Output the (X, Y) coordinate of the center of the cell containing the given text.  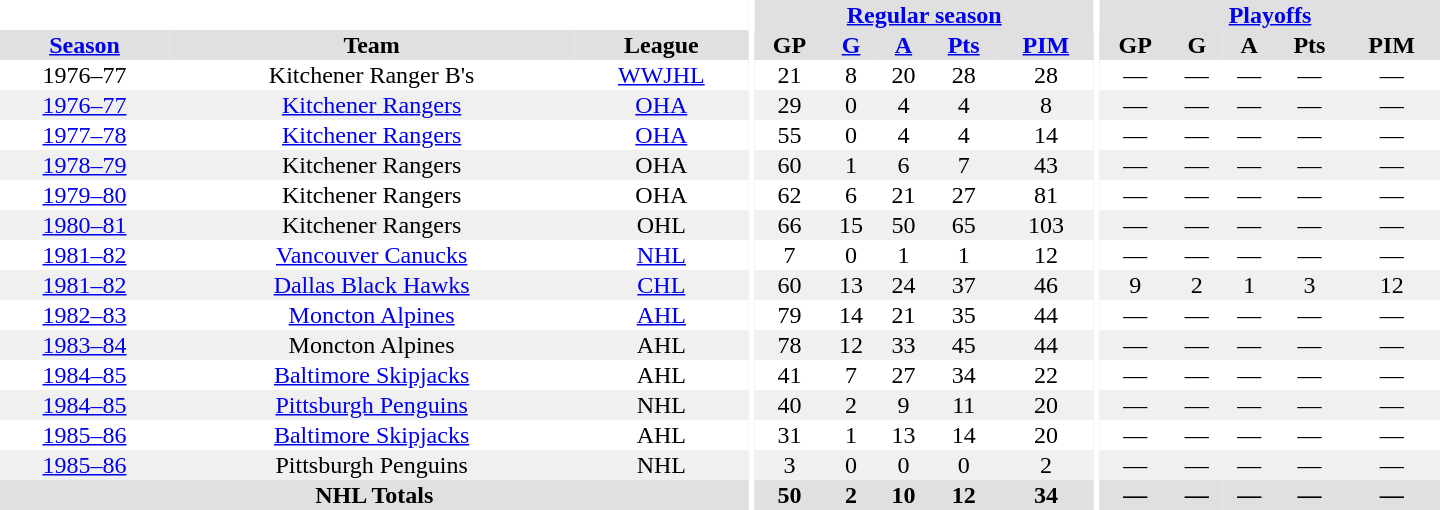
1977–78 (84, 135)
22 (1046, 375)
43 (1046, 165)
1979–80 (84, 195)
45 (964, 345)
Dallas Black Hawks (372, 285)
29 (790, 105)
62 (790, 195)
1980–81 (84, 225)
10 (903, 495)
35 (964, 315)
CHL (661, 285)
24 (903, 285)
81 (1046, 195)
78 (790, 345)
55 (790, 135)
Vancouver Canucks (372, 255)
Team (372, 45)
103 (1046, 225)
League (661, 45)
1983–84 (84, 345)
31 (790, 435)
1982–83 (84, 315)
66 (790, 225)
37 (964, 285)
Playoffs (1270, 15)
WWJHL (661, 75)
Kitchener Ranger B's (372, 75)
11 (964, 405)
40 (790, 405)
Regular season (924, 15)
Season (84, 45)
65 (964, 225)
NHL Totals (374, 495)
79 (790, 315)
41 (790, 375)
33 (903, 345)
1978–79 (84, 165)
15 (851, 225)
46 (1046, 285)
OHL (661, 225)
